Locate the cell with the specified text and output its [X, Y] center coordinate. 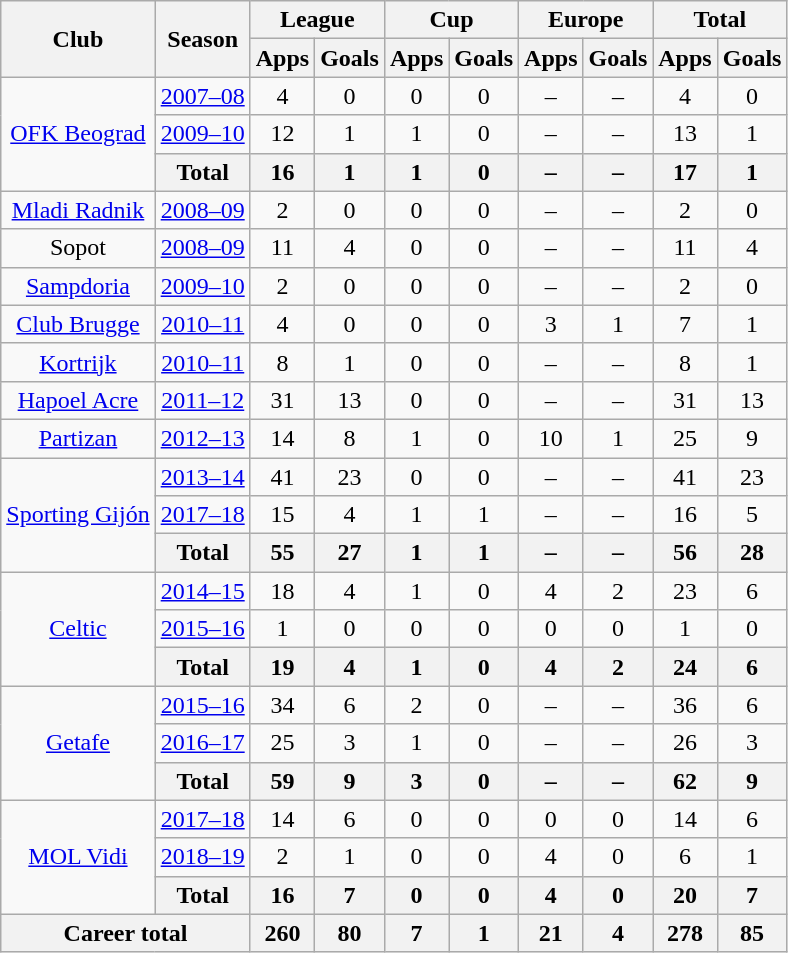
19 [282, 667]
260 [282, 933]
Kortrijk [78, 362]
League [317, 20]
OFK Beograd [78, 134]
Sporting Gijón [78, 515]
MOL Vidi [78, 857]
28 [752, 553]
24 [685, 667]
34 [282, 705]
Cup [451, 20]
21 [551, 933]
Career total [126, 933]
62 [685, 781]
2016–17 [202, 743]
Mladi Radnik [78, 210]
55 [282, 553]
Season [202, 39]
12 [282, 134]
17 [685, 172]
15 [282, 515]
Getafe [78, 743]
Europe [586, 20]
Sopot [78, 248]
27 [350, 553]
20 [685, 895]
Hapoel Acre [78, 400]
2011–12 [202, 400]
59 [282, 781]
18 [282, 591]
Club Brugge [78, 324]
Partizan [78, 438]
2007–08 [202, 96]
Club [78, 39]
26 [685, 743]
10 [551, 438]
85 [752, 933]
Celtic [78, 629]
2018–19 [202, 857]
2012–13 [202, 438]
278 [685, 933]
56 [685, 553]
5 [752, 515]
2014–15 [202, 591]
80 [350, 933]
2013–14 [202, 477]
Sampdoria [78, 286]
36 [685, 705]
